Capture the cell that displays the provided text and extract its [X, Y] central coordinate. 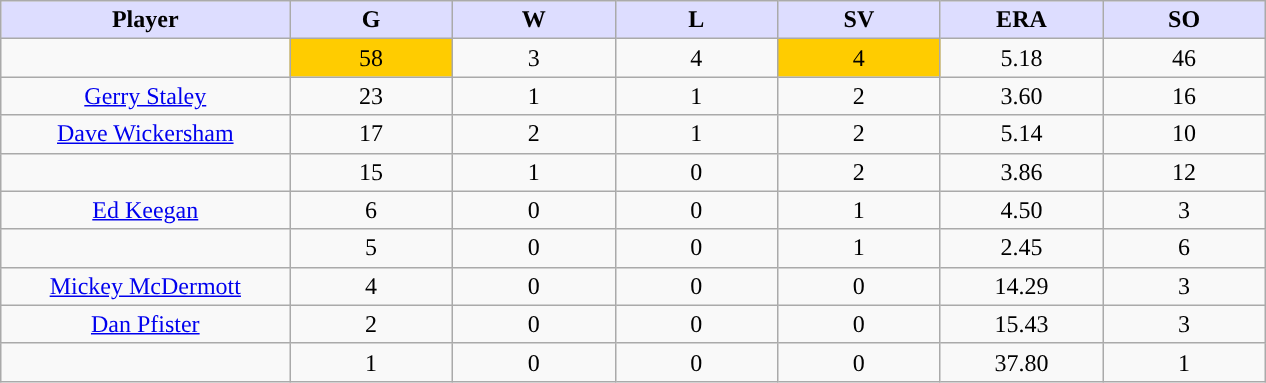
5.18 [1022, 58]
Ed Keegan [146, 210]
5.14 [1022, 134]
L [696, 20]
14.29 [1022, 286]
17 [372, 134]
G [372, 20]
10 [1184, 134]
SV [860, 20]
46 [1184, 58]
16 [1184, 96]
Mickey McDermott [146, 286]
ERA [1022, 20]
Dave Wickersham [146, 134]
SO [1184, 20]
Gerry Staley [146, 96]
15 [372, 172]
5 [372, 248]
4.50 [1022, 210]
15.43 [1022, 324]
2.45 [1022, 248]
23 [372, 96]
W [534, 20]
Player [146, 20]
3.86 [1022, 172]
12 [1184, 172]
58 [372, 58]
37.80 [1022, 362]
Dan Pfister [146, 324]
3.60 [1022, 96]
